Identify which cell holds the provided text, then report its (X, Y) central coordinate. 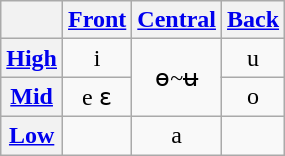
i (98, 58)
ɵ~ʉ (177, 78)
Back (254, 20)
e ɛ (98, 97)
Front (98, 20)
Mid (32, 97)
Low (32, 135)
High (32, 58)
u (254, 58)
a (177, 135)
Central (177, 20)
o (254, 97)
